Capture the cell that displays the provided text and extract its [X, Y] central coordinate. 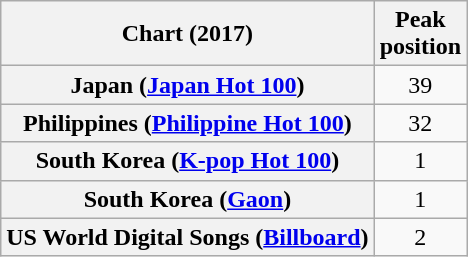
Peakposition [420, 34]
2 [420, 237]
South Korea (K-pop Hot 100) [188, 161]
South Korea (Gaon) [188, 199]
32 [420, 123]
US World Digital Songs (Billboard) [188, 237]
Philippines (Philippine Hot 100) [188, 123]
Japan (Japan Hot 100) [188, 85]
39 [420, 85]
Chart (2017) [188, 34]
